Find where the given text appears and provide that cell's center as (X, Y) coordinate. 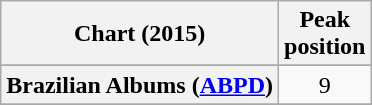
Brazilian Albums (ABPD) (140, 85)
Peakposition (325, 34)
9 (325, 85)
Chart (2015) (140, 34)
